Find where the given text appears and provide that cell's center as (X, Y) coordinate. 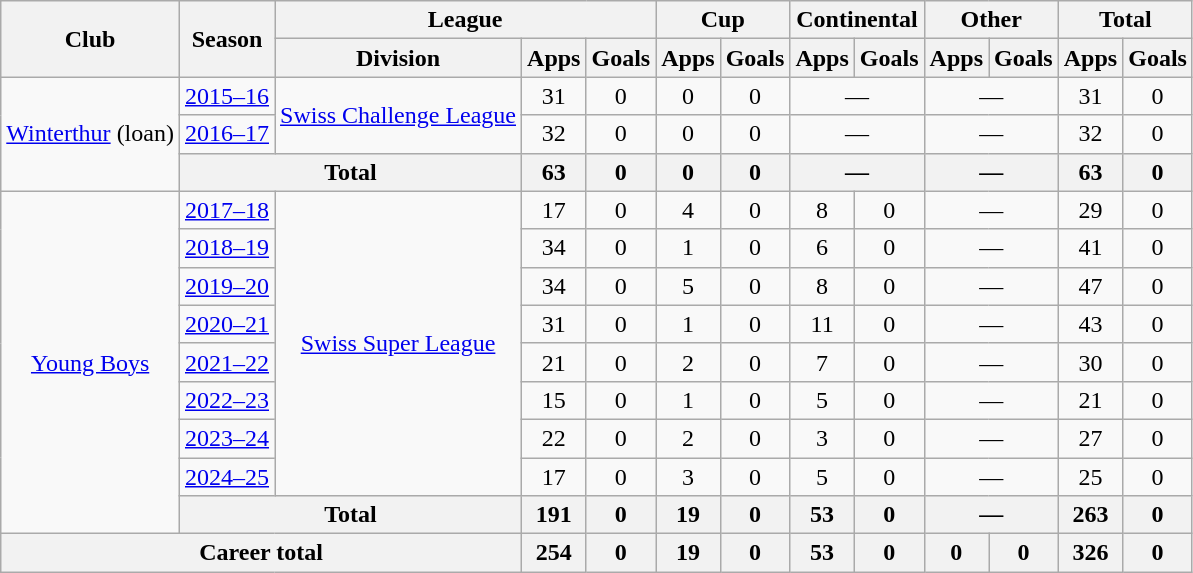
11 (822, 324)
Swiss Super League (398, 343)
2015–16 (226, 96)
2020–21 (226, 324)
254 (554, 553)
2017–18 (226, 210)
25 (1090, 477)
2021–22 (226, 362)
326 (1090, 553)
29 (1090, 210)
263 (1090, 515)
2022–23 (226, 400)
2019–20 (226, 286)
Cup (723, 20)
4 (688, 210)
22 (554, 438)
2016–17 (226, 134)
Club (90, 39)
7 (822, 362)
Continental (857, 20)
League (466, 20)
2023–24 (226, 438)
Season (226, 39)
Career total (262, 553)
15 (554, 400)
6 (822, 248)
191 (554, 515)
47 (1090, 286)
2024–25 (226, 477)
Winterthur (loan) (90, 134)
Division (398, 58)
27 (1090, 438)
30 (1090, 362)
Young Boys (90, 362)
2018–19 (226, 248)
41 (1090, 248)
43 (1090, 324)
Swiss Challenge League (398, 115)
Other (991, 20)
